Output the (x, y) coordinate of the center of the cell containing the given text.  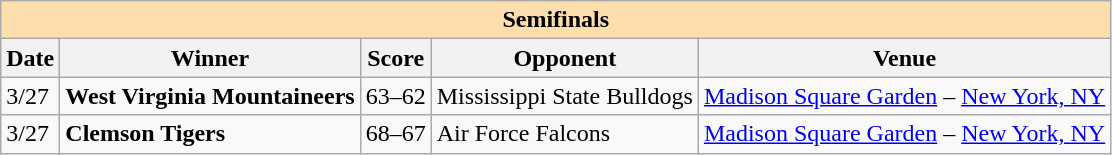
Score (396, 58)
Clemson Tigers (210, 134)
Air Force Falcons (564, 134)
Date (30, 58)
Mississippi State Bulldogs (564, 96)
68–67 (396, 134)
West Virginia Mountaineers (210, 96)
63–62 (396, 96)
Venue (904, 58)
Opponent (564, 58)
Semifinals (556, 20)
Winner (210, 58)
